Output the (X, Y) coordinate of the center of the cell containing the given text.  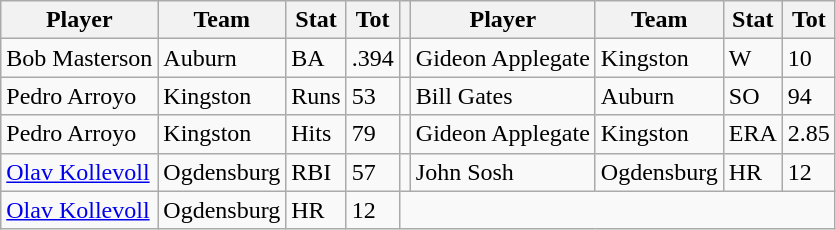
94 (808, 96)
Bill Gates (502, 96)
79 (372, 134)
Runs (316, 96)
Bob Masterson (80, 58)
57 (372, 172)
W (752, 58)
.394 (372, 58)
BA (316, 58)
ERA (752, 134)
Hits (316, 134)
53 (372, 96)
2.85 (808, 134)
RBI (316, 172)
John Sosh (502, 172)
10 (808, 58)
SO (752, 96)
